Identify which cell holds the provided text, then report its [x, y] central coordinate. 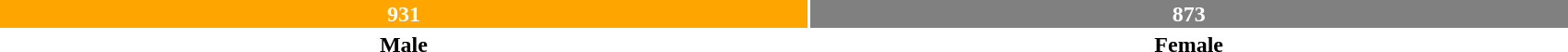
931 [404, 14]
873 [1189, 14]
